Determine the (x, y) coordinate at the center of the cell enclosing the given text.  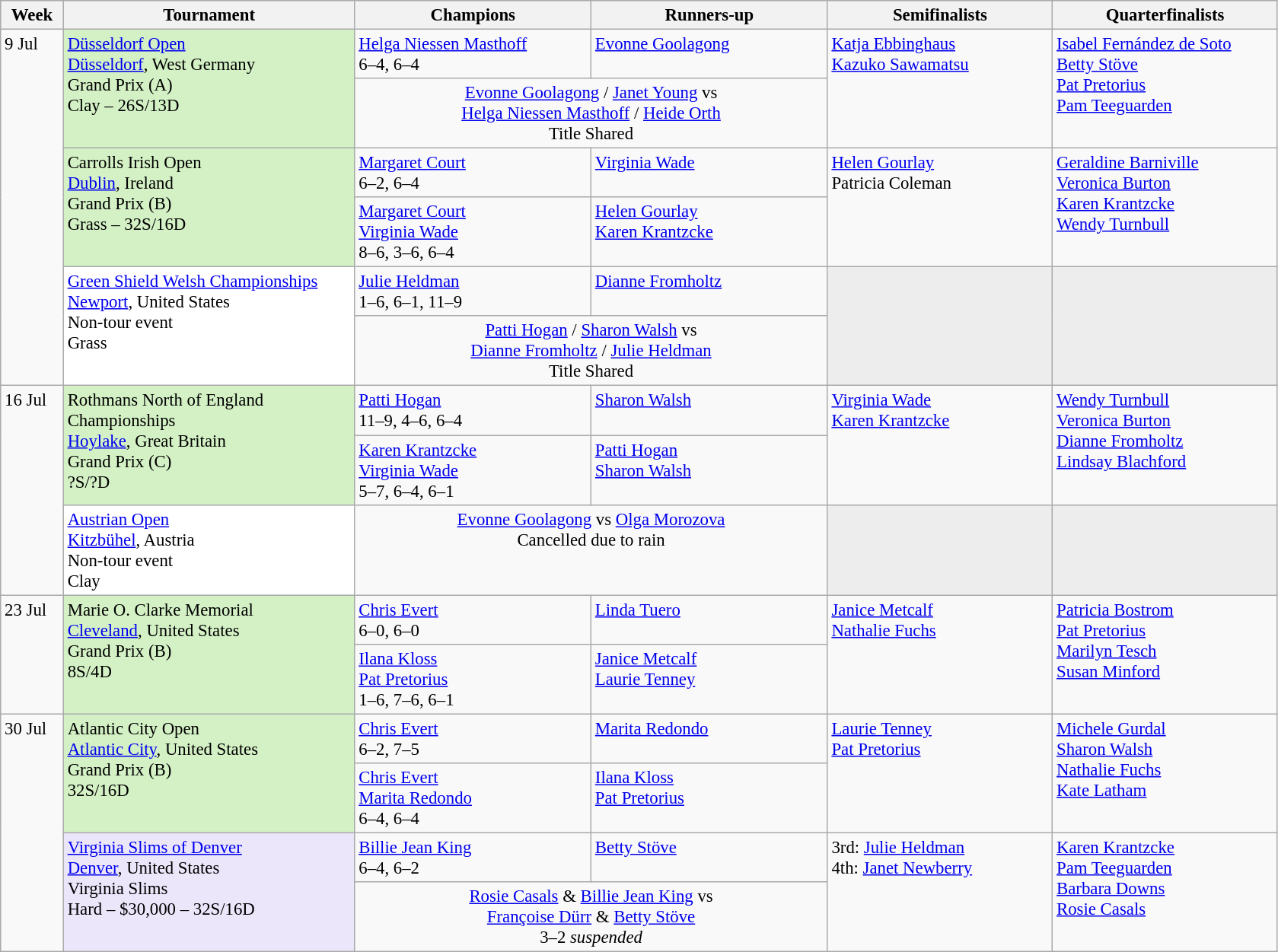
Betty Stöve (709, 857)
3rd: Julie Heldman 4th: Janet Newberry (940, 892)
Chris Evert Marita Redondo 6–4, 6–4 (473, 798)
Marita Redondo (709, 738)
Virginia Wade (709, 174)
Karen Krantzcke Virginia Wade 5–7, 6–4, 6–1 (473, 470)
Ilana Kloss Pat Pretorius (709, 798)
Julie Heldman1–6, 6–1, 11–9 (473, 292)
Evonne Goolagong vs Olga MorozovaCancelled due to rain (591, 549)
Helen Gourlay Karen Krantzcke (709, 232)
Isabel Fernández de Soto Betty Stöve Pat Pretorius Pam Teeguarden (1165, 89)
Helga Niessen Masthoff 6–4, 6–4 (473, 55)
Katja Ebbinghaus Kazuko Sawamatsu (940, 89)
Marie O. Clarke Memorial Cleveland, United States Grand Prix (B) 8S/4D (209, 654)
Virginia Wade Karen Krantzcke (940, 445)
Laurie Tenney Pat Pretorius (940, 773)
Patti Hogan 11–9, 4–6, 6–4 (473, 411)
Düsseldorf Open Düsseldorf, West Germany Grand Prix (A) Clay – 26S/13D (209, 89)
Runners-up (709, 15)
Karen Krantzcke Pam Teeguarden Barbara Downs Rosie Casals (1165, 892)
Geraldine Barniville Veronica Burton Karen Krantzcke Wendy Turnbull (1165, 208)
Chris Evert 6–2, 7–5 (473, 738)
Carrolls Irish Open Dublin, Ireland Grand Prix (B) Grass – 32S/16D (209, 208)
Margaret Court Virginia Wade 8–6, 3–6, 6–4 (473, 232)
Rosie Casals & Billie Jean King vs Françoise Dürr & Betty Stöve3–2 suspended (591, 917)
Green Shield Welsh Championships Newport, United StatesNon-tour eventGrass (209, 326)
Austrian Open Kitzbühel, AustriaNon-tour eventClay (209, 549)
Patricia Bostrom Pat Pretorius Marilyn Tesch Susan Minford (1165, 654)
Tournament (209, 15)
23 Jul (32, 654)
Champions (473, 15)
Margaret Court 6–2, 6–4 (473, 174)
Evonne Goolagong (709, 55)
Chris Evert 6–0, 6–0 (473, 619)
Atlantic City Open Atlantic City, United States Grand Prix (B) 32S/16D (209, 773)
Patti Hogan / Sharon Walsh vs Dianne Fromholtz / Julie HeldmanTitle Shared (591, 352)
Sharon Walsh (709, 411)
Evonne Goolagong / Janet Young vs Helga Niessen Masthoff / Heide OrthTitle Shared (591, 113)
Michele Gurdal Sharon Walsh Nathalie Fuchs Kate Latham (1165, 773)
Semifinalists (940, 15)
9 Jul (32, 209)
Billie Jean King 6–4, 6–2 (473, 857)
16 Jul (32, 490)
Wendy Turnbull Veronica Burton Dianne Fromholtz Lindsay Blachford (1165, 445)
Janice Metcalf Nathalie Fuchs (940, 654)
Ilana Kloss Pat Pretorius 1–6, 7–6, 6–1 (473, 679)
Virginia Slims of DenverDenver, United StatesVirginia SlimsHard – $30,000 – 32S/16D (209, 892)
Week (32, 15)
Rothmans North of England Championships Hoylake, Great Britain Grand Prix (C) ?S/?D (209, 445)
Patti Hogan Sharon Walsh (709, 470)
Quarterfinalists (1165, 15)
Janice Metcalf Laurie Tenney (709, 679)
Dianne Fromholtz (709, 292)
30 Jul (32, 833)
Linda Tuero (709, 619)
Helen Gourlay Patricia Coleman (940, 208)
